From the cell containing the given text, extract its center point as (x, y) coordinate. 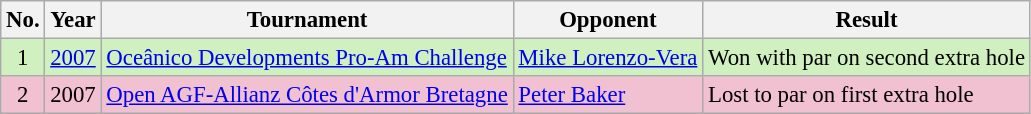
Won with par on second extra hole (867, 58)
Mike Lorenzo-Vera (608, 58)
Opponent (608, 20)
Result (867, 20)
Year (73, 20)
1 (23, 58)
2 (23, 95)
Peter Baker (608, 95)
Lost to par on first extra hole (867, 95)
Oceânico Developments Pro-Am Challenge (307, 58)
Open AGF-Allianz Côtes d'Armor Bretagne (307, 95)
No. (23, 20)
Tournament (307, 20)
